Provide the [X, Y] coordinate of the cell's center where the given text is located.  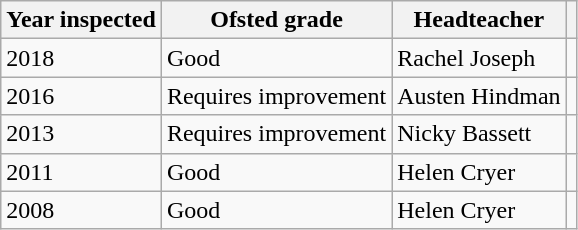
Austen Hindman [479, 96]
Headteacher [479, 20]
2011 [82, 172]
Year inspected [82, 20]
2018 [82, 58]
Ofsted grade [276, 20]
2013 [82, 134]
2016 [82, 96]
Nicky Bassett [479, 134]
2008 [82, 210]
Rachel Joseph [479, 58]
